Return the [X, Y] coordinate for the center point of the cell that contains the specified text.  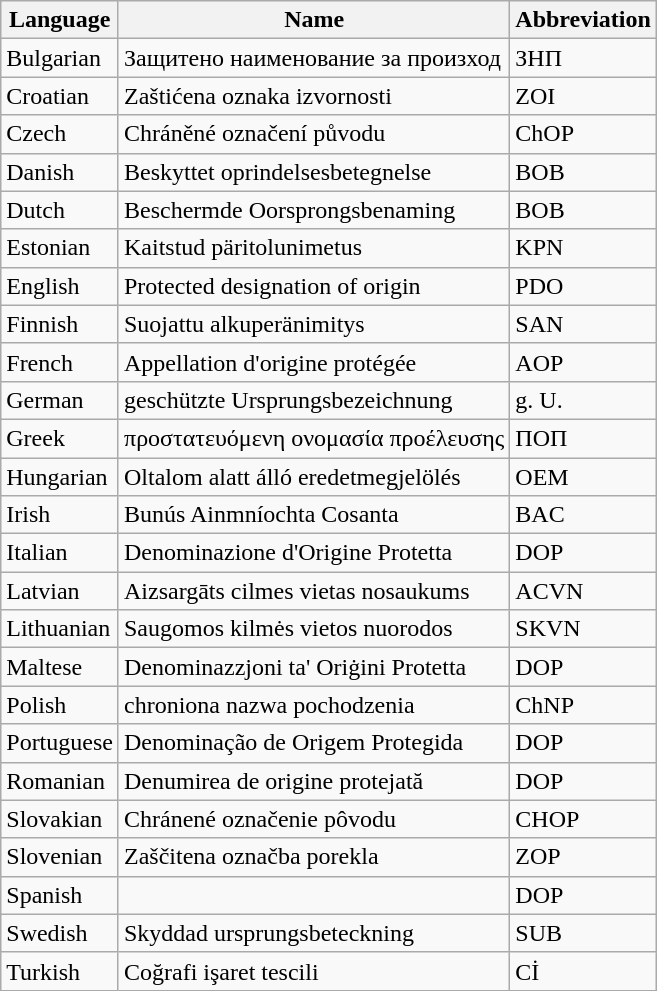
PDO [584, 286]
Name [314, 20]
BAC [584, 515]
Zaščitena označba porekla [314, 857]
Czech [60, 134]
Protected designation of origin [314, 286]
German [60, 400]
Portuguese [60, 743]
CHOP [584, 819]
SUB [584, 933]
Dutch [60, 210]
Chráněné označení původu [314, 134]
Greek [60, 438]
Italian [60, 553]
Polish [60, 705]
Denumirea de origine protejată [314, 781]
Estonian [60, 248]
Coğrafi işaret tescili [314, 971]
Spanish [60, 895]
ChOP [584, 134]
Maltese [60, 667]
ZOI [584, 96]
Bulgarian [60, 58]
AOP [584, 362]
προστατευόμενη ονομασία προέλευσης [314, 438]
Suojattu alkuperänimitys [314, 324]
Skyddad ursprungsbeteckning [314, 933]
ΠΟΠ [584, 438]
Slovakian [60, 819]
Beskyttet oprindelsesbetegnelse [314, 172]
SAN [584, 324]
English [60, 286]
Latvian [60, 591]
Saugomos kilmės vietos nuorodos [314, 629]
KPN [584, 248]
Denominazzjoni ta' Oriġini Protetta [314, 667]
Защитено наименование за произход [314, 58]
Romanian [60, 781]
SKVN [584, 629]
Lithuanian [60, 629]
French [60, 362]
Language [60, 20]
Cİ [584, 971]
OEM [584, 477]
Abbreviation [584, 20]
Aizsargāts cilmes vietas nosaukums [314, 591]
ChNP [584, 705]
chroniona nazwa pochodzenia [314, 705]
Hungarian [60, 477]
Irish [60, 515]
ЗНП [584, 58]
Oltalom alatt álló eredetmegjelölés [314, 477]
Appellation d'origine protégée [314, 362]
Beschermde Oorsprongsbenaming [314, 210]
Turkish [60, 971]
Croatian [60, 96]
Kaitstud päritolunimetus [314, 248]
Denominação de Origem Protegida [314, 743]
Denominazione d'Origine Protetta [314, 553]
Zaštićena oznaka izvornosti [314, 96]
ZOP [584, 857]
Finnish [60, 324]
Chránené označenie pôvodu [314, 819]
Swedish [60, 933]
Bunús Ainmníochta Cosanta [314, 515]
ACVN [584, 591]
Danish [60, 172]
g. U. [584, 400]
Slovenian [60, 857]
geschützte Ursprungsbezeichnung [314, 400]
